Determine the (x, y) coordinate at the center of the cell enclosing the given text.  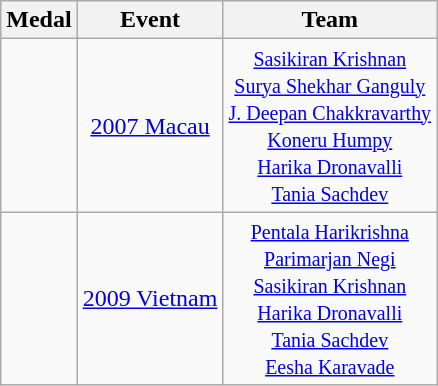
Medal (39, 20)
2007 Macau (150, 126)
Sasikiran KrishnanSurya Shekhar GangulyJ. Deepan ChakkravarthyKoneru HumpyHarika DronavalliTania Sachdev (330, 126)
Event (150, 20)
2009 Vietnam (150, 298)
Team (330, 20)
Pentala HarikrishnaParimarjan NegiSasikiran KrishnanHarika DronavalliTania SachdevEesha Karavade (330, 298)
